Capture the cell that displays the provided text and extract its [X, Y] central coordinate. 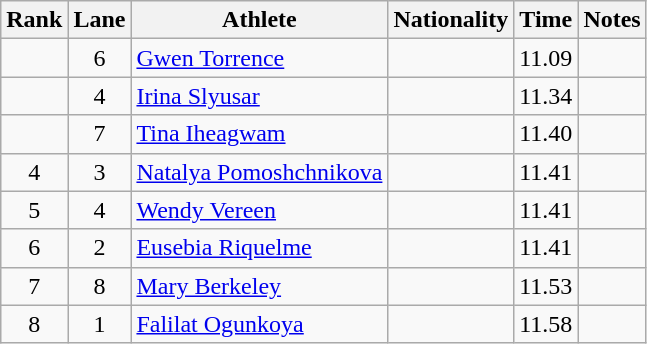
Gwen Torrence [260, 58]
Lane [100, 20]
Irina Slyusar [260, 96]
2 [100, 248]
Athlete [260, 20]
Notes [612, 20]
11.09 [546, 58]
5 [34, 210]
Wendy Vereen [260, 210]
Eusebia Riquelme [260, 248]
11.40 [546, 134]
11.53 [546, 286]
11.58 [546, 324]
11.34 [546, 96]
1 [100, 324]
Falilat Ogunkoya [260, 324]
Natalya Pomoshchnikova [260, 172]
Mary Berkeley [260, 286]
Tina Iheagwam [260, 134]
Rank [34, 20]
Time [546, 20]
Nationality [451, 20]
3 [100, 172]
